Find where the given text appears and provide that cell's center as [x, y] coordinate. 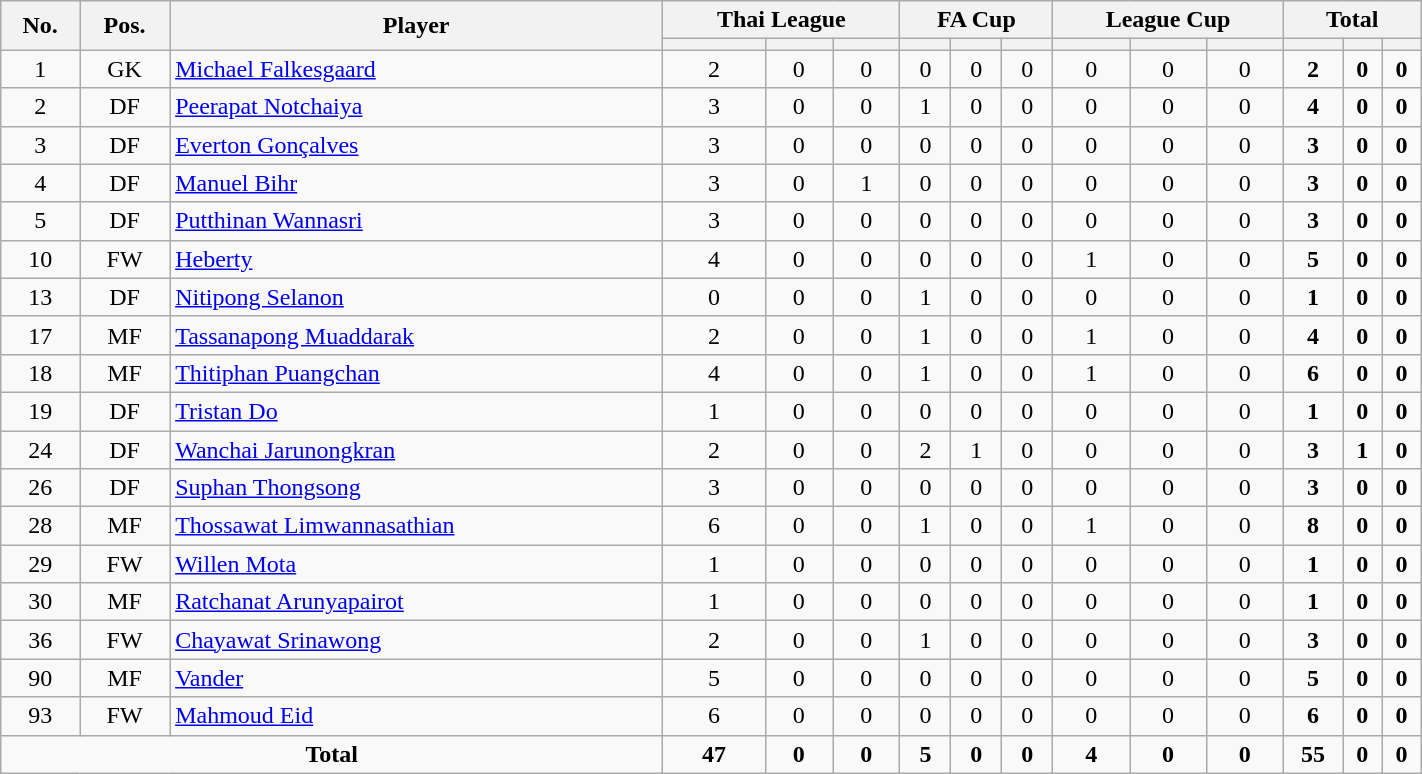
Chayawat Srinawong [416, 640]
93 [40, 716]
No. [40, 26]
Thitiphan Puangchan [416, 373]
Player [416, 26]
Thossawat Limwannasathian [416, 526]
30 [40, 602]
8 [1313, 526]
Willen Mota [416, 564]
Tassanapong Muaddarak [416, 335]
29 [40, 564]
Michael Falkesgaard [416, 69]
19 [40, 411]
Ratchanat Arunyapairot [416, 602]
18 [40, 373]
90 [40, 678]
FA Cup [976, 20]
36 [40, 640]
League Cup [1168, 20]
17 [40, 335]
Wanchai Jarunongkran [416, 449]
Manuel Bihr [416, 183]
Heberty [416, 259]
Everton Gonçalves [416, 145]
26 [40, 488]
Putthinan Wannasri [416, 221]
Peerapat Notchaiya [416, 107]
Nitipong Selanon [416, 297]
GK [125, 69]
24 [40, 449]
Vander [416, 678]
Thai League [782, 20]
Pos. [125, 26]
28 [40, 526]
13 [40, 297]
Tristan Do [416, 411]
55 [1313, 754]
47 [714, 754]
10 [40, 259]
Suphan Thongsong [416, 488]
Mahmoud Eid [416, 716]
